Return (x, y) of the center of cell containing provided text 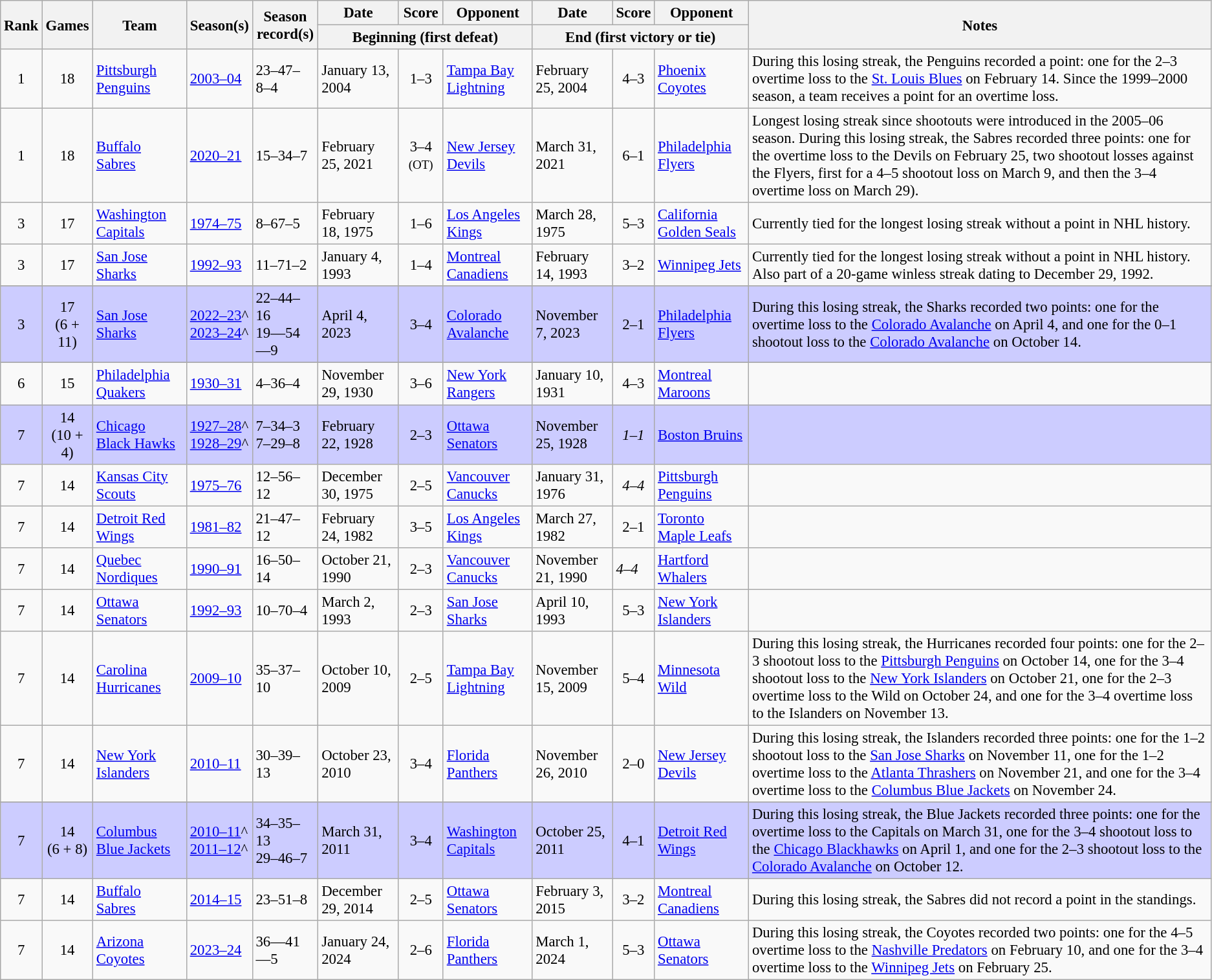
21–47–12 (285, 527)
1–3 (420, 79)
Games (67, 25)
2023–24 (219, 950)
17(6 + 11) (67, 325)
23–47–8–4 (285, 79)
22–44–1619—54—9 (285, 325)
Currently tied for the longest losing streak without a point in NHL history. Also part of a 20-game winless streak dating to December 29, 1992. (980, 265)
October 23, 2010 (358, 763)
14(10 + 4) (67, 435)
March 2, 1993 (358, 611)
November 15, 2009 (572, 679)
February 25, 2004 (572, 79)
2–0 (634, 763)
November 7, 2023 (572, 325)
February 3, 2015 (572, 899)
Kansas City Scouts (140, 485)
December 29, 2014 (358, 899)
October 21, 1990 (358, 568)
January 24, 2024 (358, 950)
1975–76 (219, 485)
1981–82 (219, 527)
Montreal Maroons (702, 384)
1930–31 (219, 384)
April 10, 1993 (572, 611)
30–39–13 (285, 763)
Toronto Maple Leafs (702, 527)
California Golden Seals (702, 224)
February 25, 2021 (358, 156)
February 18, 1975 (358, 224)
2010–11^ 2011–12^ (219, 841)
35–37–10 (285, 679)
2010–11 (219, 763)
1990–91 (219, 568)
Beginning (first defeat) (426, 38)
Seasonrecord(s) (285, 25)
1–6 (420, 224)
1974–75 (219, 224)
6–1 (634, 156)
November 29, 1930 (358, 384)
6 (21, 384)
1–4 (420, 265)
End (first victory or tie) (640, 38)
March 28, 1975 (572, 224)
Carolina Hurricanes (140, 679)
2003–04 (219, 79)
January 31, 1976 (572, 485)
October 10, 2009 (358, 679)
January 13, 2004 (358, 79)
Season(s) (219, 25)
March 27, 1982 (572, 527)
Minnesota Wild (702, 679)
10–70–4 (285, 611)
Philadelphia Quakers (140, 384)
5–4 (634, 679)
4–1 (634, 841)
February 24, 1982 (358, 527)
Winnipeg Jets (702, 265)
2–6 (420, 950)
December 30, 1975 (358, 485)
Boston Bruins (702, 435)
3–5 (420, 527)
23–51–8 (285, 899)
4–36–4 (285, 384)
12–56–12 (285, 485)
November 21, 1990 (572, 568)
October 25, 2011 (572, 841)
During this losing streak, the Sabres did not record a point in the standings. (980, 899)
March 1, 2024 (572, 950)
February 22, 1928 (358, 435)
7–34–37–29–8 (285, 435)
2022–23^ 2023–24^ (219, 325)
Currently tied for the longest losing streak without a point in NHL history. (980, 224)
April 4, 2023 (358, 325)
Arizona Coyotes (140, 950)
January 10, 1931 (572, 384)
January 4, 1993 (358, 265)
Rank (21, 25)
Colorado Avalanche (488, 325)
Phoenix Coyotes (702, 79)
1927–28^ 1928–29^ (219, 435)
1–1 (634, 435)
Chicago Black Hawks (140, 435)
16–50–14 (285, 568)
Columbus Blue Jackets (140, 841)
Team (140, 25)
Notes (980, 25)
March 31, 2011 (358, 841)
8–67–5 (285, 224)
New York Rangers (488, 384)
2020–21 (219, 156)
November 25, 1928 (572, 435)
3–6 (420, 384)
March 31, 2021 (572, 156)
Hartford Whalers (702, 568)
Quebec Nordiques (140, 568)
3–4 (OT) (420, 156)
14(6 + 8) (67, 841)
15–34–7 (285, 156)
34–35–1329–46–7 (285, 841)
2014–15 (219, 899)
15 (67, 384)
36—41—5 (285, 950)
2009–10 (219, 679)
November 26, 2010 (572, 763)
February 14, 1993 (572, 265)
11–71–2 (285, 265)
